Find where the given text appears and provide that cell's center as [x, y] coordinate. 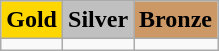
Gold [32, 20]
Bronze [176, 20]
Silver [98, 20]
